Scan for the cell matching the given text and deliver its [x, y] coordinate at center. 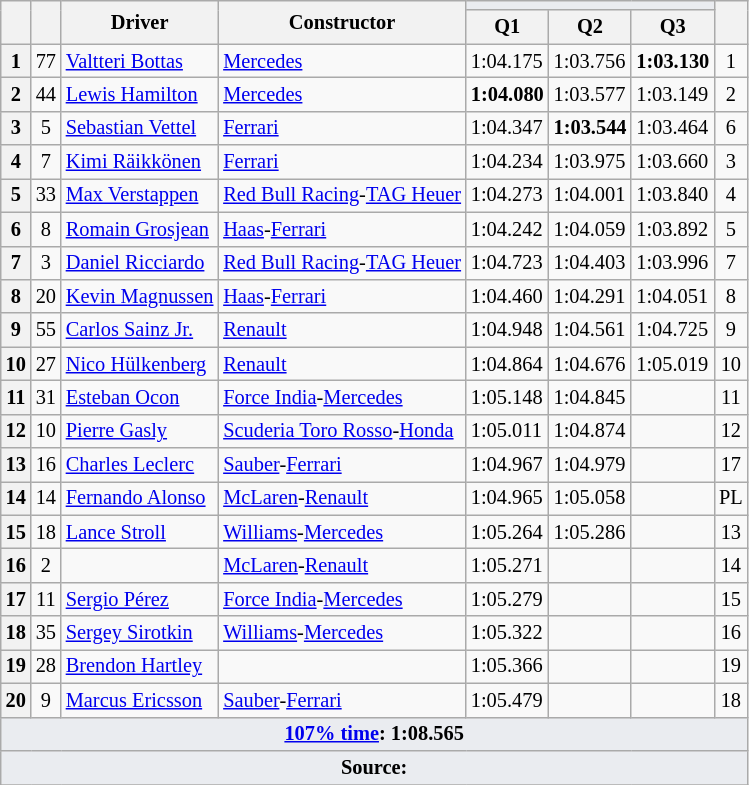
1:05.148 [508, 397]
Q1 [508, 27]
33 [46, 195]
1:04.676 [590, 364]
1:04.967 [508, 465]
1:04.347 [508, 128]
1:05.479 [508, 700]
1:04.864 [508, 364]
77 [46, 61]
Brendon Hartley [140, 666]
1:04.723 [508, 263]
1:04.403 [590, 263]
1:05.058 [590, 498]
1:03.756 [590, 61]
1:04.051 [672, 296]
1:05.322 [508, 633]
Pierre Gasly [140, 431]
Q2 [590, 27]
31 [46, 397]
1:03.660 [672, 162]
44 [46, 94]
107% time: 1:08.565 [374, 734]
Kimi Räikkönen [140, 162]
27 [46, 364]
Nico Hülkenberg [140, 364]
1:04.175 [508, 61]
55 [46, 330]
1:04.561 [590, 330]
1:05.279 [508, 599]
1:03.996 [672, 263]
1:04.725 [672, 330]
Driver [140, 22]
Sergio Pérez [140, 599]
1:04.001 [590, 195]
1:05.286 [590, 532]
1:05.264 [508, 532]
1:04.965 [508, 498]
1:05.271 [508, 565]
1:03.577 [590, 94]
35 [46, 633]
Q3 [672, 27]
1:04.059 [590, 229]
Marcus Ericsson [140, 700]
1:04.845 [590, 397]
1:03.544 [590, 128]
Sebastian Vettel [140, 128]
PL [730, 498]
1:04.874 [590, 431]
1:04.242 [508, 229]
1:03.149 [672, 94]
1:03.464 [672, 128]
Scuderia Toro Rosso-Honda [342, 431]
Charles Leclerc [140, 465]
1:03.892 [672, 229]
Lewis Hamilton [140, 94]
1:03.975 [590, 162]
Max Verstappen [140, 195]
Fernando Alonso [140, 498]
Esteban Ocon [140, 397]
1:03.130 [672, 61]
1:03.840 [672, 195]
Valtteri Bottas [140, 61]
1:04.273 [508, 195]
Lance Stroll [140, 532]
Sergey Sirotkin [140, 633]
Source: [374, 767]
1:05.011 [508, 431]
1:04.948 [508, 330]
28 [46, 666]
Constructor [342, 22]
1:04.979 [590, 465]
1:05.366 [508, 666]
Romain Grosjean [140, 229]
Daniel Ricciardo [140, 263]
1:05.019 [672, 364]
1:04.234 [508, 162]
Carlos Sainz Jr. [140, 330]
1:04.080 [508, 94]
Kevin Magnussen [140, 296]
1:04.291 [590, 296]
1:04.460 [508, 296]
